Return (X, Y) of the center of cell containing provided text 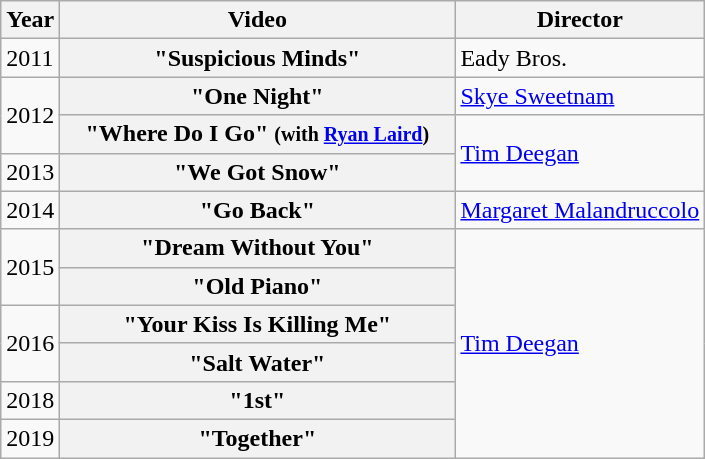
Video (258, 20)
"Together" (258, 438)
2015 (30, 267)
"1st" (258, 400)
"We Got Snow" (258, 172)
2018 (30, 400)
"Dream Without You" (258, 248)
Skye Sweetnam (580, 96)
"Suspicious Minds" (258, 58)
2013 (30, 172)
"Old Piano" (258, 286)
"Your Kiss Is Killing Me" (258, 324)
2012 (30, 115)
2019 (30, 438)
"Go Back" (258, 210)
Eady Bros. (580, 58)
2016 (30, 343)
"Salt Water" (258, 362)
Director (580, 20)
2014 (30, 210)
2011 (30, 58)
"Where Do I Go" (with Ryan Laird) (258, 134)
Margaret Malandruccolo (580, 210)
"One Night" (258, 96)
Year (30, 20)
